Capture the cell that displays the provided text and extract its (x, y) central coordinate. 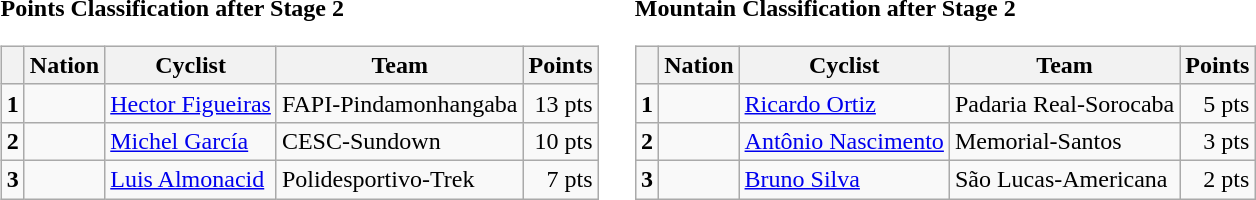
Ricardo Ortiz (844, 103)
7 pts (560, 179)
Luis Almonacid (191, 179)
3 pts (1218, 141)
CESC-Sundown (400, 141)
13 pts (560, 103)
Bruno Silva (844, 179)
2 pts (1218, 179)
Polidesportivo-Trek (400, 179)
Hector Figueiras (191, 103)
10 pts (560, 141)
São Lucas-Americana (1064, 179)
Antônio Nascimento (844, 141)
Memorial-Santos (1064, 141)
Padaria Real-Sorocaba (1064, 103)
5 pts (1218, 103)
FAPI-Pindamonhangaba (400, 103)
Michel García (191, 141)
